Search for the cell housing the specified text and yield its (X, Y) center coordinate. 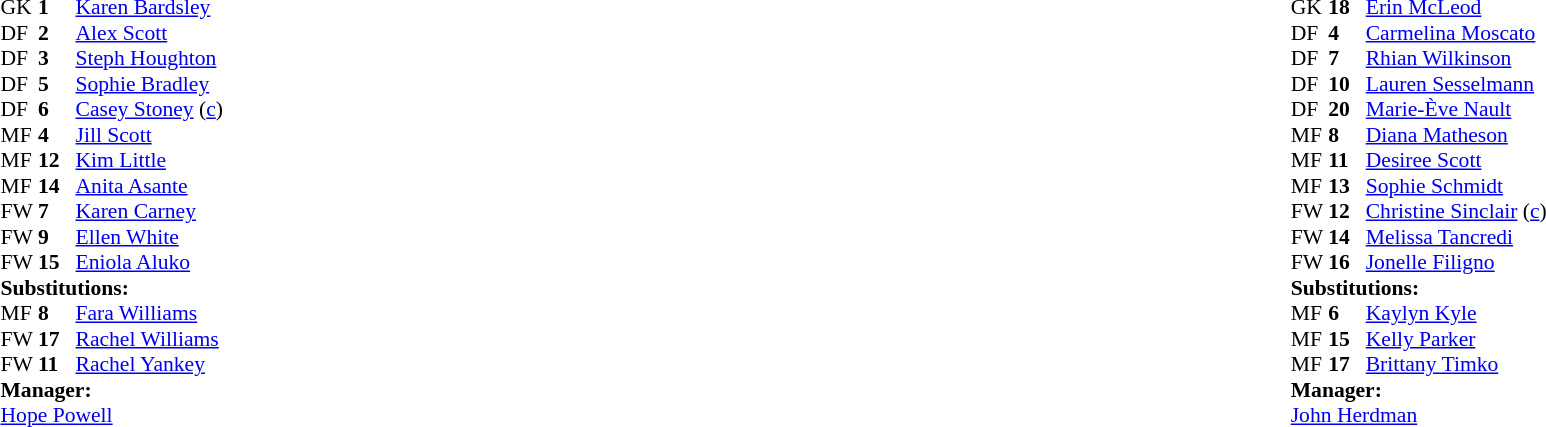
9 (57, 237)
Kim Little (150, 161)
Steph Houghton (150, 59)
2 (57, 33)
16 (1347, 263)
Anita Asante (150, 186)
Eniola Aluko (150, 263)
Rachel Yankey (150, 365)
Alex Scott (150, 33)
10 (1347, 84)
5 (57, 84)
Ellen White (150, 237)
Sophie Bradley (150, 84)
13 (1347, 186)
Fara Williams (150, 313)
20 (1347, 109)
Substitutions: (111, 288)
Rachel Williams (150, 339)
Casey Stoney (c) (150, 109)
3 (57, 59)
Karen Carney (150, 211)
Manager: (111, 390)
Jill Scott (150, 135)
